Identify which cell holds the provided text, then report its (X, Y) central coordinate. 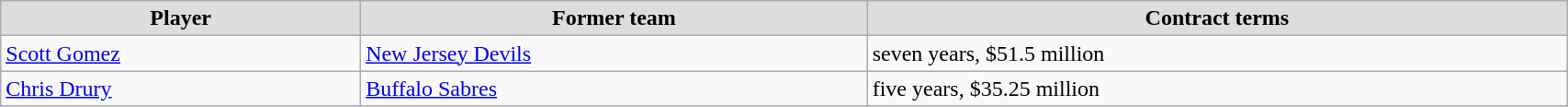
Chris Drury (181, 89)
Player (181, 18)
seven years, $51.5 million (1216, 53)
Buffalo Sabres (615, 89)
Contract terms (1216, 18)
New Jersey Devils (615, 53)
five years, $35.25 million (1216, 89)
Scott Gomez (181, 53)
Former team (615, 18)
